Capture the cell that displays the provided text and extract its (X, Y) central coordinate. 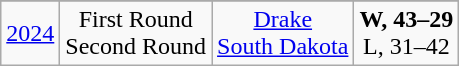
W, 43–29L, 31–42 (406, 34)
DrakeSouth Dakota (283, 34)
2024 (30, 34)
First RoundSecond Round (136, 34)
